From the cell containing the given text, extract its center point as (x, y) coordinate. 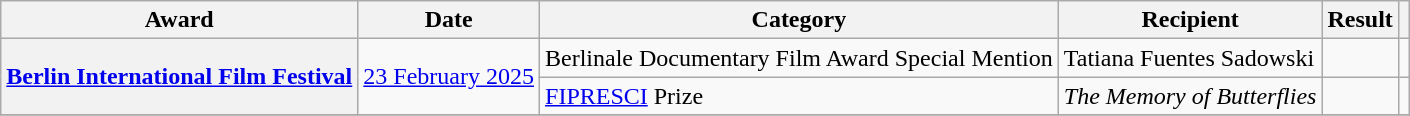
Tatiana Fuentes Sadowski (1190, 58)
Result (1360, 20)
FIPRESCI Prize (800, 96)
23 February 2025 (449, 77)
Recipient (1190, 20)
The Memory of Butterflies (1190, 96)
Berlin International Film Festival (180, 77)
Award (180, 20)
Category (800, 20)
Berlinale Documentary Film Award Special Mention (800, 58)
Date (449, 20)
